Locate the cell with the specified text and output its [x, y] center coordinate. 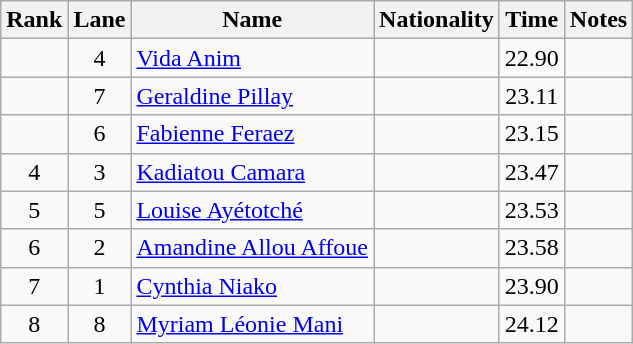
Myriam Léonie Mani [252, 324]
22.90 [532, 58]
Fabienne Feraez [252, 134]
Kadiatou Camara [252, 172]
3 [100, 172]
23.90 [532, 286]
1 [100, 286]
Lane [100, 20]
Louise Ayétotché [252, 210]
Name [252, 20]
23.58 [532, 248]
Vida Anim [252, 58]
Rank [34, 20]
Geraldine Pillay [252, 96]
Time [532, 20]
Nationality [437, 20]
24.12 [532, 324]
23.53 [532, 210]
2 [100, 248]
Notes [598, 20]
23.47 [532, 172]
23.15 [532, 134]
Amandine Allou Affoue [252, 248]
23.11 [532, 96]
Cynthia Niako [252, 286]
